Capture the cell that displays the provided text and extract its [X, Y] central coordinate. 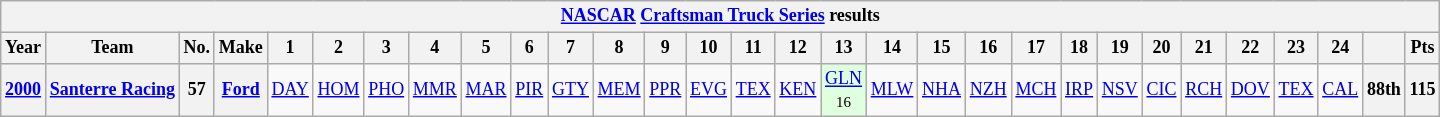
KEN [798, 90]
NHA [942, 90]
2 [338, 48]
GTY [571, 90]
5 [486, 48]
CIC [1162, 90]
88th [1384, 90]
MCH [1036, 90]
3 [386, 48]
10 [709, 48]
Ford [240, 90]
22 [1251, 48]
4 [436, 48]
23 [1296, 48]
15 [942, 48]
Make [240, 48]
20 [1162, 48]
NASCAR Craftsman Truck Series results [720, 16]
NZH [988, 90]
CAL [1340, 90]
IRP [1080, 90]
2000 [24, 90]
1 [290, 48]
Santerre Racing [112, 90]
24 [1340, 48]
Pts [1422, 48]
18 [1080, 48]
MLW [892, 90]
9 [666, 48]
EVG [709, 90]
HOM [338, 90]
21 [1204, 48]
11 [753, 48]
PIR [530, 90]
115 [1422, 90]
No. [196, 48]
Year [24, 48]
MEM [619, 90]
17 [1036, 48]
6 [530, 48]
PHO [386, 90]
19 [1120, 48]
13 [844, 48]
14 [892, 48]
PPR [666, 90]
RCH [1204, 90]
DOV [1251, 90]
57 [196, 90]
16 [988, 48]
MAR [486, 90]
MMR [436, 90]
NSV [1120, 90]
GLN16 [844, 90]
12 [798, 48]
DAY [290, 90]
Team [112, 48]
8 [619, 48]
7 [571, 48]
